For the text-containing cell, return its midpoint in (x, y) coordinate format. 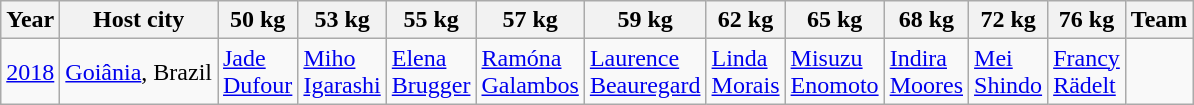
55 kg (431, 20)
MisuzuEnomoto (834, 72)
Goiânia, Brazil (139, 72)
53 kg (342, 20)
IndiraMoores (926, 72)
50 kg (258, 20)
RamónaGalambos (530, 72)
FrancyRädelt (1087, 72)
68 kg (926, 20)
65 kg (834, 20)
LaurenceBeauregard (645, 72)
MeiShindo (1008, 72)
72 kg (1008, 20)
LindaMorais (746, 72)
Host city (139, 20)
57 kg (530, 20)
MihoIgarashi (342, 72)
Team (1159, 20)
ElenaBrugger (431, 72)
76 kg (1087, 20)
2018 (30, 72)
59 kg (645, 20)
62 kg (746, 20)
JadeDufour (258, 72)
Year (30, 20)
